Search for the cell housing the specified text and yield its (X, Y) center coordinate. 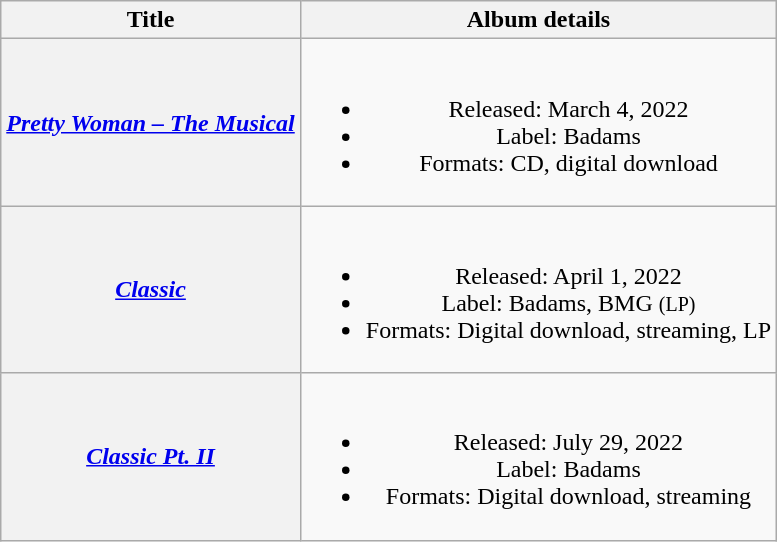
Classic (151, 290)
Released: July 29, 2022Label: BadamsFormats: Digital download, streaming (538, 456)
Album details (538, 20)
Released: April 1, 2022Label: Badams, BMG (LP)Formats: Digital download, streaming, LP (538, 290)
Classic Pt. II (151, 456)
Released: March 4, 2022Label: BadamsFormats: CD, digital download (538, 122)
Title (151, 20)
Pretty Woman – The Musical (151, 122)
